Find where the given text appears and provide that cell's center as [x, y] coordinate. 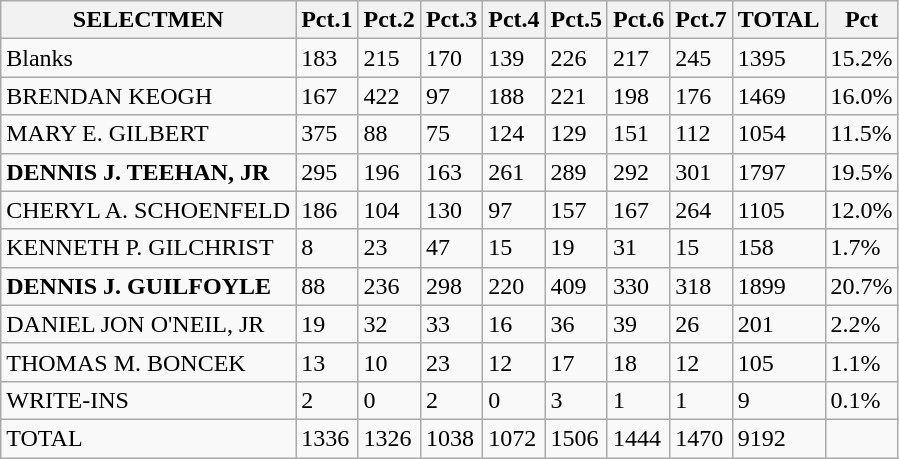
157 [576, 210]
Pct.4 [514, 20]
226 [576, 58]
130 [451, 210]
217 [638, 58]
THOMAS M. BONCEK [148, 362]
1469 [778, 96]
261 [514, 172]
31 [638, 248]
1395 [778, 58]
105 [778, 362]
MARY E. GILBERT [148, 134]
1336 [327, 438]
236 [389, 286]
245 [701, 58]
409 [576, 286]
KENNETH P. GILCHRIST [148, 248]
318 [701, 286]
201 [778, 324]
9 [778, 400]
298 [451, 286]
112 [701, 134]
11.5% [862, 134]
196 [389, 172]
13 [327, 362]
16 [514, 324]
Blanks [148, 58]
19.5% [862, 172]
170 [451, 58]
124 [514, 134]
DENNIS J. TEEHAN, JR [148, 172]
295 [327, 172]
Pct [862, 20]
8 [327, 248]
183 [327, 58]
17 [576, 362]
1072 [514, 438]
32 [389, 324]
Pct.2 [389, 20]
36 [576, 324]
39 [638, 324]
1470 [701, 438]
10 [389, 362]
Pct.5 [576, 20]
1899 [778, 286]
289 [576, 172]
DENNIS J. GUILFOYLE [148, 286]
264 [701, 210]
176 [701, 96]
47 [451, 248]
BRENDAN KEOGH [148, 96]
158 [778, 248]
292 [638, 172]
12.0% [862, 210]
15.2% [862, 58]
151 [638, 134]
139 [514, 58]
1444 [638, 438]
Pct.6 [638, 20]
75 [451, 134]
1797 [778, 172]
330 [638, 286]
18 [638, 362]
1506 [576, 438]
129 [576, 134]
1054 [778, 134]
1.7% [862, 248]
3 [576, 400]
9192 [778, 438]
0.1% [862, 400]
186 [327, 210]
1.1% [862, 362]
301 [701, 172]
375 [327, 134]
WRITE-INS [148, 400]
188 [514, 96]
104 [389, 210]
Pct.1 [327, 20]
16.0% [862, 96]
1038 [451, 438]
2.2% [862, 324]
198 [638, 96]
215 [389, 58]
CHERYL A. SCHOENFELD [148, 210]
220 [514, 286]
221 [576, 96]
1326 [389, 438]
33 [451, 324]
Pct.3 [451, 20]
DANIEL JON O'NEIL, JR [148, 324]
Pct.7 [701, 20]
26 [701, 324]
422 [389, 96]
20.7% [862, 286]
163 [451, 172]
1105 [778, 210]
SELECTMEN [148, 20]
